Identify which cell holds the provided text, then report its [X, Y] central coordinate. 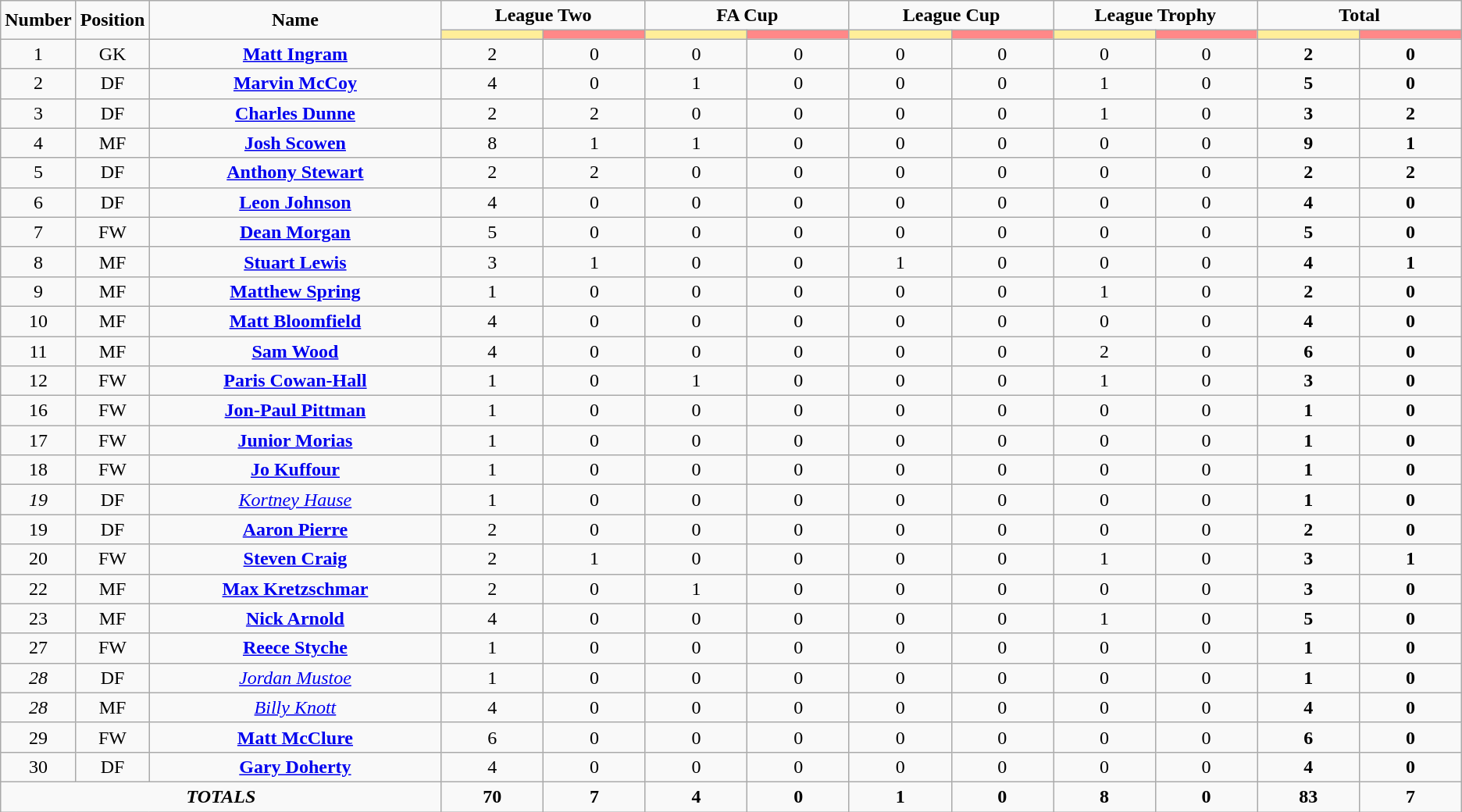
Matthew Spring [295, 291]
Aaron Pierre [295, 529]
Matt McClure [295, 737]
Max Kretzschmar [295, 589]
Sam Wood [295, 351]
Josh Scowen [295, 143]
Marvin McCoy [295, 84]
Junior Morias [295, 440]
Matt Ingram [295, 54]
Jordan Mustoe [295, 678]
GK [112, 54]
Leon Johnson [295, 202]
League Cup [951, 16]
23 [38, 618]
League Two [544, 16]
Name [295, 20]
17 [38, 440]
Total [1359, 16]
Jo Kuffour [295, 470]
Nick Arnold [295, 618]
League Trophy [1156, 16]
70 [492, 796]
Gary Doherty [295, 767]
16 [38, 411]
FA Cup [747, 16]
Number [38, 20]
Billy Knott [295, 707]
Position [112, 20]
Reece Styche [295, 648]
Matt Bloomfield [295, 321]
29 [38, 737]
Jon-Paul Pittman [295, 411]
TOTALS [221, 796]
18 [38, 470]
10 [38, 321]
27 [38, 648]
83 [1309, 796]
Charles Dunne [295, 113]
Anthony Stewart [295, 173]
Stuart Lewis [295, 262]
Kortney Hause [295, 500]
22 [38, 589]
Steven Craig [295, 559]
11 [38, 351]
Dean Morgan [295, 232]
Paris Cowan-Hall [295, 381]
12 [38, 381]
20 [38, 559]
30 [38, 767]
